For the text-containing cell, return its midpoint in [X, Y] coordinate format. 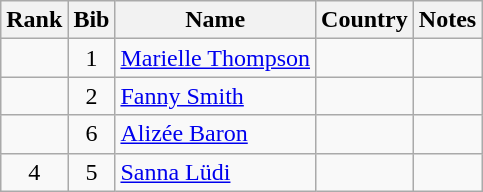
Bib [92, 20]
Alizée Baron [216, 134]
6 [92, 134]
Name [216, 20]
Sanna Lüdi [216, 172]
5 [92, 172]
4 [34, 172]
1 [92, 58]
2 [92, 96]
Marielle Thompson [216, 58]
Fanny Smith [216, 96]
Rank [34, 20]
Country [365, 20]
Notes [447, 20]
